Return the [X, Y] coordinate for the center point of the cell that contains the specified text.  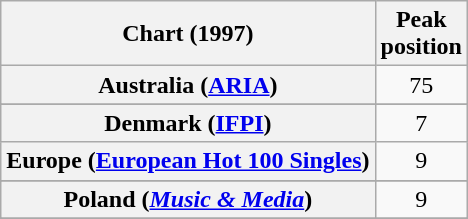
Australia (ARIA) [188, 85]
Europe (European Hot 100 Singles) [188, 161]
Chart (1997) [188, 34]
Peakposition [421, 34]
75 [421, 85]
Poland (Music & Media) [188, 199]
7 [421, 123]
Denmark (IFPI) [188, 123]
